Detect which cell encompasses the target text, then output its [x, y] center coordinate. 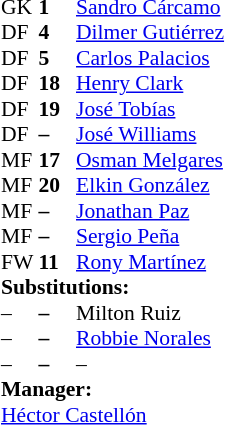
Substitutions: [112, 287]
19 [57, 109]
4 [57, 33]
Milton Ruiz [150, 313]
Jonathan Paz [150, 211]
Rony Martínez [150, 262]
Elkin González [150, 185]
18 [57, 83]
Robbie Norales [150, 339]
Henry Clark [150, 83]
5 [57, 58]
José Williams [150, 135]
Sergio Peña [150, 237]
20 [57, 185]
Carlos Palacios [150, 58]
José Tobías [150, 109]
11 [57, 262]
Manager: [112, 389]
Osman Melgares [150, 160]
FW [20, 262]
Dilmer Gutiérrez [150, 33]
17 [57, 160]
